Locate the cell with the specified text and output its [x, y] center coordinate. 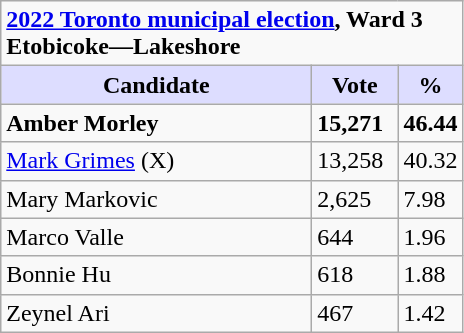
1.42 [430, 313]
46.44 [430, 123]
15,271 [355, 123]
Candidate [156, 85]
467 [355, 313]
Bonnie Hu [156, 275]
Marco Valle [156, 237]
2,625 [355, 199]
Amber Morley [156, 123]
618 [355, 275]
Zeynel Ari [156, 313]
2022 Toronto municipal election, Ward 3 Etobicoke—Lakeshore [232, 34]
1.88 [430, 275]
Vote [355, 85]
644 [355, 237]
13,258 [355, 161]
Mark Grimes (X) [156, 161]
7.98 [430, 199]
Mary Markovic [156, 199]
1.96 [430, 237]
% [430, 85]
40.32 [430, 161]
